Capture the cell that displays the provided text and extract its (x, y) central coordinate. 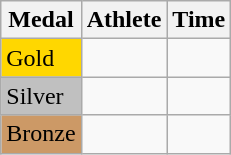
Bronze (41, 134)
Time (199, 20)
Medal (41, 20)
Silver (41, 96)
Athlete (124, 20)
Gold (41, 58)
